Output the (X, Y) coordinate of the center of the cell containing the given text.  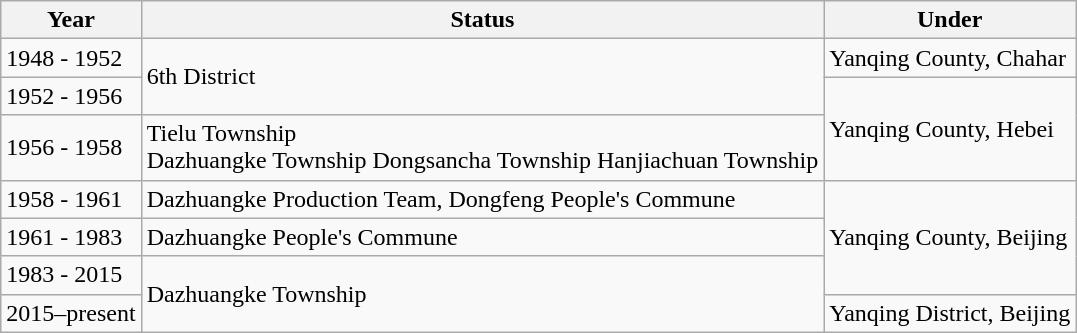
1958 - 1961 (71, 199)
Dazhuangke Township (482, 294)
Tielu TownshipDazhuangke Township Dongsancha Township Hanjiachuan Township (482, 148)
Status (482, 20)
Yanqing County, Beijing (950, 237)
1952 - 1956 (71, 96)
Yanqing County, Hebei (950, 128)
1961 - 1983 (71, 237)
Dazhuangke Production Team, Dongfeng People's Commune (482, 199)
Yanqing County, Chahar (950, 58)
1948 - 1952 (71, 58)
6th District (482, 77)
2015–present (71, 313)
Dazhuangke People's Commune (482, 237)
1983 - 2015 (71, 275)
Year (71, 20)
Under (950, 20)
1956 - 1958 (71, 148)
Yanqing District, Beijing (950, 313)
